Provide the (X, Y) coordinate of the cell's center where the given text is located.  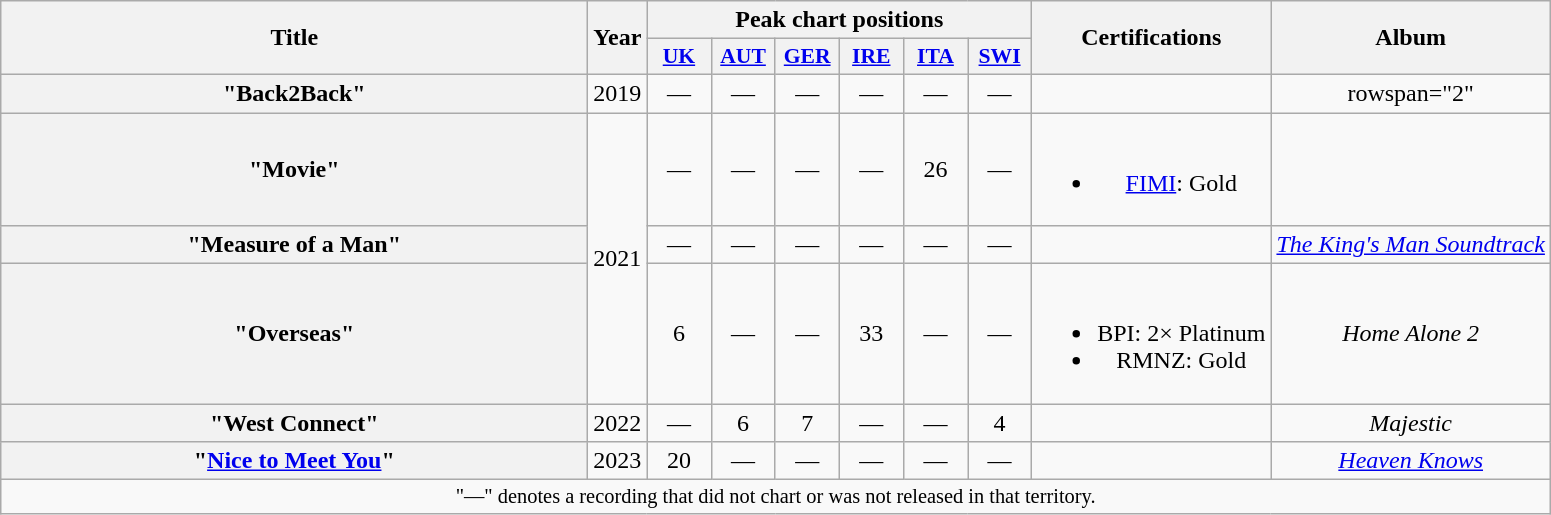
Certifications (1152, 38)
7 (807, 423)
IRE (871, 57)
UK (679, 57)
"Back2Back" (294, 93)
2022 (618, 423)
"Overseas" (294, 334)
SWI (1000, 57)
4 (1000, 423)
2019 (618, 93)
"—" denotes a recording that did not chart or was not released in that territory. (776, 497)
26 (935, 168)
2023 (618, 461)
33 (871, 334)
AUT (743, 57)
"Measure of a Man" (294, 245)
"Movie" (294, 168)
2021 (618, 258)
rowspan="2" (1411, 93)
20 (679, 461)
Home Alone 2 (1411, 334)
Title (294, 38)
Heaven Knows (1411, 461)
Album (1411, 38)
FIMI: Gold (1152, 168)
Peak chart positions (840, 20)
GER (807, 57)
BPI: 2× PlatinumRMNZ: Gold (1152, 334)
The King's Man Soundtrack (1411, 245)
Year (618, 38)
"Nice to Meet You" (294, 461)
"West Connect" (294, 423)
ITA (935, 57)
Majestic (1411, 423)
